Return the [X, Y] coordinate for the center point of the cell that contains the specified text.  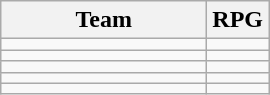
RPG [238, 20]
Team [104, 20]
